Provide the (x, y) coordinate of the cell's center where the given text is located.  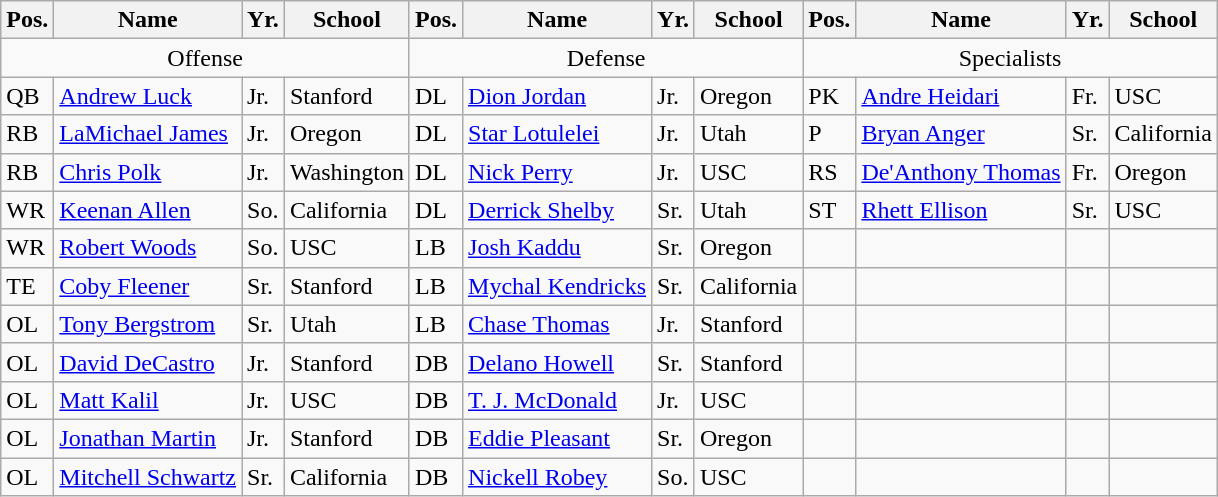
Derrick Shelby (558, 210)
Star Lotulelei (558, 134)
TE (28, 286)
Andrew Luck (148, 96)
Andre Heidari (961, 96)
Dion Jordan (558, 96)
Chase Thomas (558, 324)
Keenan Allen (148, 210)
T. J. McDonald (558, 400)
Offense (206, 58)
LaMichael James (148, 134)
Defense (606, 58)
Delano Howell (558, 362)
Washington (346, 172)
Josh Kaddu (558, 248)
QB (28, 96)
Robert Woods (148, 248)
Eddie Pleasant (558, 438)
Matt Kalil (148, 400)
Specialists (1010, 58)
Mychal Kendricks (558, 286)
ST (830, 210)
Tony Bergstrom (148, 324)
Bryan Anger (961, 134)
Mitchell Schwartz (148, 477)
P (830, 134)
PK (830, 96)
Chris Polk (148, 172)
Nick Perry (558, 172)
Coby Fleener (148, 286)
RS (830, 172)
Nickell Robey (558, 477)
De'Anthony Thomas (961, 172)
Jonathan Martin (148, 438)
David DeCastro (148, 362)
Rhett Ellison (961, 210)
